From the cell containing the given text, extract its center point as (x, y) coordinate. 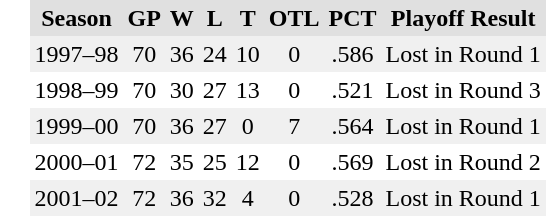
Lost in Round 2 (463, 162)
35 (182, 162)
Playoff Result (463, 18)
30 (182, 90)
2000–01 (76, 162)
T (248, 18)
PCT (352, 18)
Season (76, 18)
.569 (352, 162)
7 (294, 126)
24 (214, 54)
1997–98 (76, 54)
W (182, 18)
Lost in Round 3 (463, 90)
.521 (352, 90)
10 (248, 54)
25 (214, 162)
.528 (352, 198)
OTL (294, 18)
4 (248, 198)
1999–00 (76, 126)
GP (144, 18)
12 (248, 162)
1998–99 (76, 90)
13 (248, 90)
2001–02 (76, 198)
.586 (352, 54)
L (214, 18)
.564 (352, 126)
32 (214, 198)
